Provide the (X, Y) coordinate of the cell's center where the given text is located.  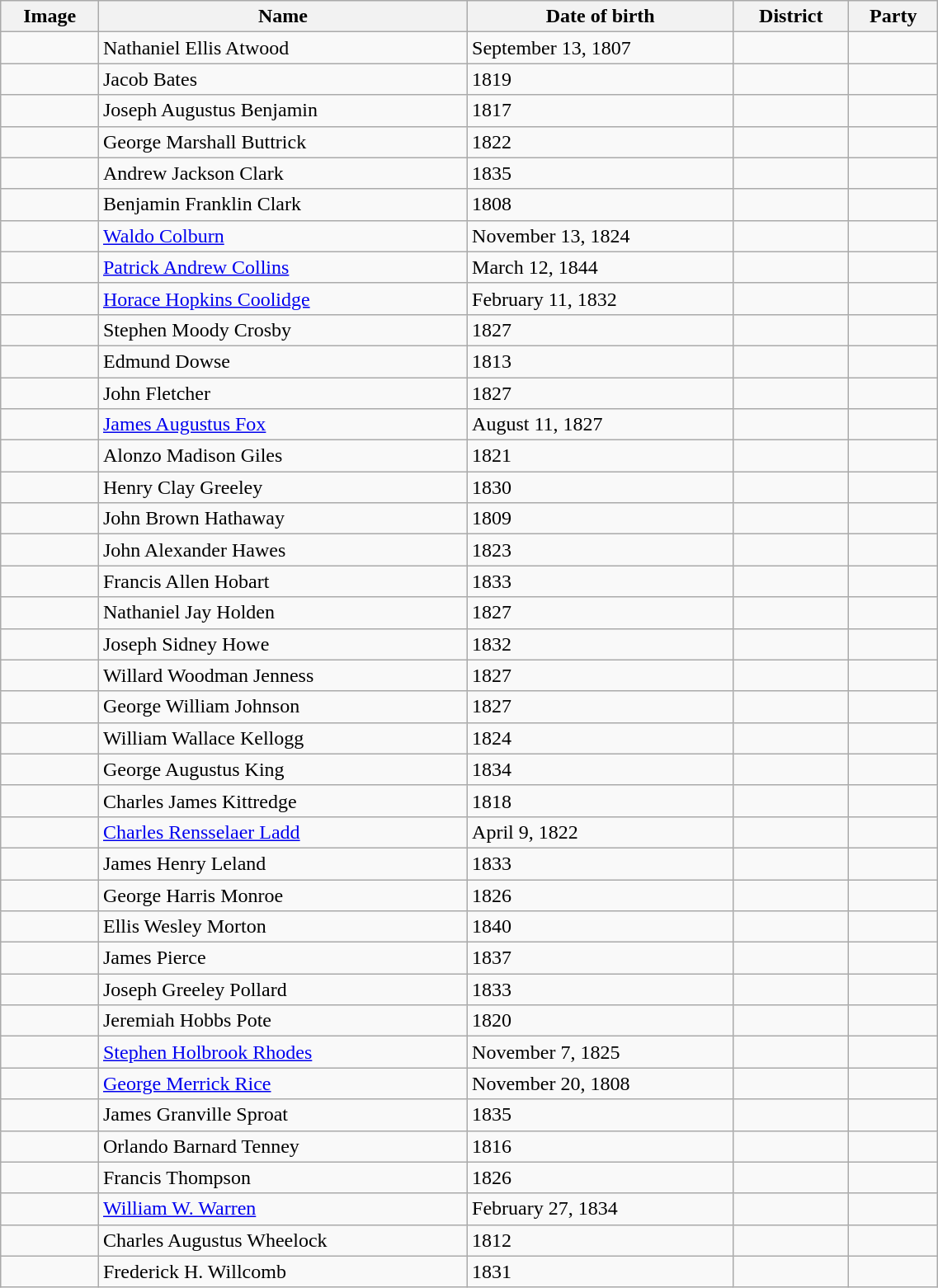
James Augustus Fox (282, 425)
1816 (601, 1146)
1819 (601, 79)
1823 (601, 550)
John Brown Hathaway (282, 519)
John Alexander Hawes (282, 550)
February 27, 1834 (601, 1209)
James Pierce (282, 958)
1817 (601, 110)
Stephen Holbrook Rhodes (282, 1052)
1809 (601, 519)
Waldo Colburn (282, 236)
November 20, 1808 (601, 1084)
April 9, 1822 (601, 832)
1831 (601, 1272)
1812 (601, 1240)
Jacob Bates (282, 79)
1821 (601, 456)
George Merrick Rice (282, 1084)
Nathaniel Jay Holden (282, 613)
Alonzo Madison Giles (282, 456)
Image (49, 16)
Francis Allen Hobart (282, 581)
George Marshall Buttrick (282, 142)
1818 (601, 801)
Joseph Augustus Benjamin (282, 110)
August 11, 1827 (601, 425)
George Augustus King (282, 769)
Joseph Greeley Pollard (282, 990)
1813 (601, 361)
Date of birth (601, 16)
William W. Warren (282, 1209)
Patrick Andrew Collins (282, 267)
Jeremiah Hobbs Pote (282, 1021)
November 13, 1824 (601, 236)
Charles Rensselaer Ladd (282, 832)
George William Johnson (282, 707)
September 13, 1807 (601, 48)
1832 (601, 644)
1830 (601, 487)
1834 (601, 769)
William Wallace Kellogg (282, 738)
Nathaniel Ellis Atwood (282, 48)
Francis Thompson (282, 1178)
March 12, 1844 (601, 267)
James Granville Sproat (282, 1115)
Benjamin Franklin Clark (282, 204)
November 7, 1825 (601, 1052)
George Harris Monroe (282, 895)
Orlando Barnard Tenney (282, 1146)
Ellis Wesley Morton (282, 927)
February 11, 1832 (601, 298)
Charles Augustus Wheelock (282, 1240)
Party (893, 16)
Edmund Dowse (282, 361)
1808 (601, 204)
Willard Woodman Jenness (282, 675)
Henry Clay Greeley (282, 487)
John Fletcher (282, 393)
1840 (601, 927)
District (791, 16)
1837 (601, 958)
1820 (601, 1021)
Charles James Kittredge (282, 801)
Name (282, 16)
James Henry Leland (282, 863)
Stephen Moody Crosby (282, 330)
Andrew Jackson Clark (282, 173)
Horace Hopkins Coolidge (282, 298)
Joseph Sidney Howe (282, 644)
1822 (601, 142)
Frederick H. Willcomb (282, 1272)
1824 (601, 738)
